Locate the cell with the specified text and output its (X, Y) center coordinate. 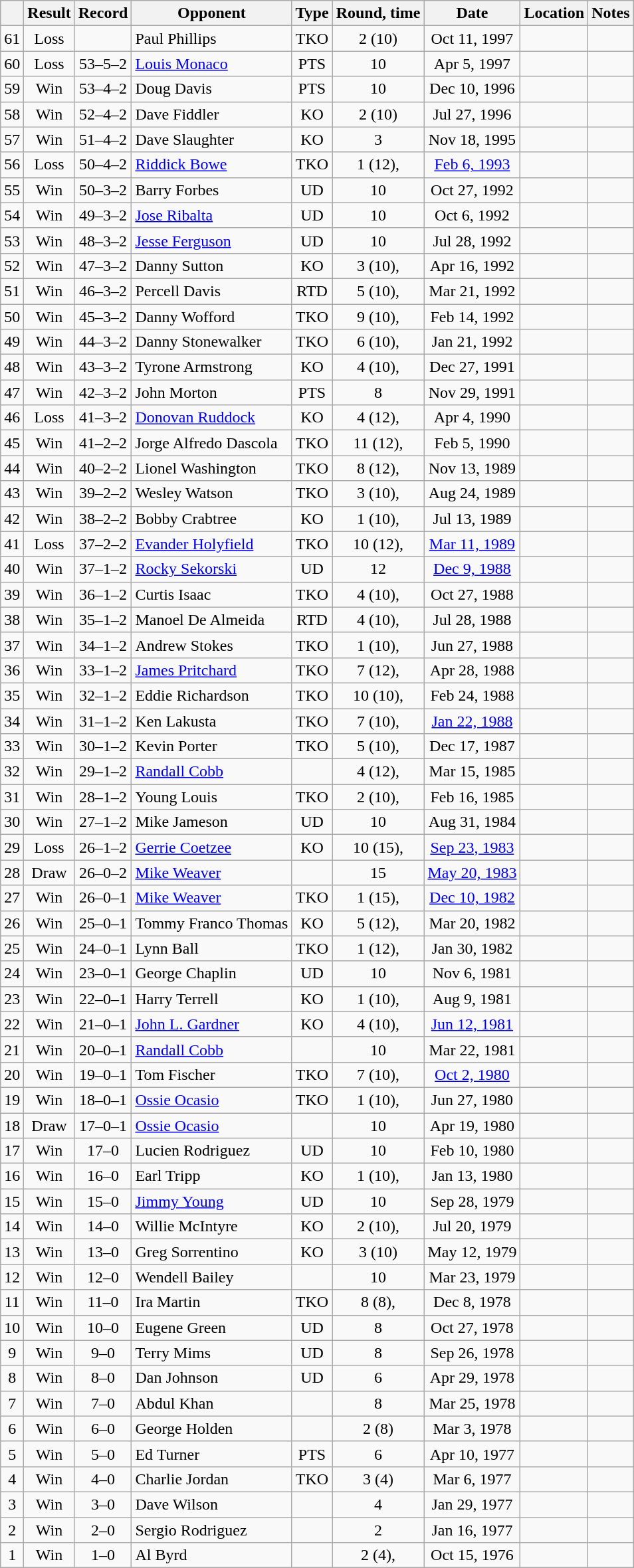
56 (12, 165)
Feb 10, 1980 (472, 1151)
37–2–2 (103, 544)
11 (12), (378, 443)
Apr 16, 1992 (472, 266)
Curtis Isaac (211, 594)
41–2–2 (103, 443)
53–4–2 (103, 89)
Jan 16, 1977 (472, 1529)
9 (12, 1353)
60 (12, 64)
Lionel Washington (211, 468)
Feb 24, 1988 (472, 695)
Lucien Rodriguez (211, 1151)
Dec 10, 1982 (472, 898)
3–0 (103, 1504)
30–1–2 (103, 746)
Mar 21, 1992 (472, 291)
48 (12, 367)
Wendell Bailey (211, 1277)
Sergio Rodriguez (211, 1529)
33–1–2 (103, 670)
John L. Gardner (211, 1024)
9–0 (103, 1353)
Nov 18, 1995 (472, 139)
May 20, 1983 (472, 873)
41–3–2 (103, 418)
37 (12, 645)
Jul 20, 1979 (472, 1227)
Opponent (211, 13)
Young Louis (211, 797)
Louis Monaco (211, 64)
38–2–2 (103, 519)
10 (10), (378, 695)
Location (554, 13)
7 (12), (378, 670)
Donovan Ruddock (211, 418)
24 (12, 974)
2 (8) (378, 1429)
31 (12, 797)
Jul 28, 1988 (472, 620)
45–3–2 (103, 317)
Apr 19, 1980 (472, 1126)
Danny Wofford (211, 317)
Record (103, 13)
10–0 (103, 1328)
53–5–2 (103, 64)
Apr 10, 1977 (472, 1454)
51–4–2 (103, 139)
Result (49, 13)
May 12, 1979 (472, 1252)
Sep 23, 1983 (472, 847)
Oct 6, 1992 (472, 215)
Harry Terrell (211, 999)
Dan Johnson (211, 1378)
7 (12, 1403)
Jan 29, 1977 (472, 1504)
Danny Sutton (211, 266)
Al Byrd (211, 1555)
21 (12, 1049)
17–0 (103, 1151)
John Morton (211, 392)
James Pritchard (211, 670)
Jun 12, 1981 (472, 1024)
Jesse Ferguson (211, 240)
29–1–2 (103, 772)
18–0–1 (103, 1100)
2 (4), (378, 1555)
Jun 27, 1980 (472, 1100)
50–3–2 (103, 190)
8–0 (103, 1378)
4–0 (103, 1479)
Feb 14, 1992 (472, 317)
Terry Mims (211, 1353)
30 (12, 822)
Evander Holyfield (211, 544)
32–1–2 (103, 695)
32 (12, 772)
23–0–1 (103, 974)
Gerrie Coetzee (211, 847)
Aug 24, 1989 (472, 493)
Bobby Crabtree (211, 519)
24–0–1 (103, 948)
36 (12, 670)
Jose Ribalta (211, 215)
1 (15), (378, 898)
50 (12, 317)
Paul Phillips (211, 39)
22–0–1 (103, 999)
2–0 (103, 1529)
7–0 (103, 1403)
Jul 27, 1996 (472, 114)
38 (12, 620)
39–2–2 (103, 493)
Dave Slaughter (211, 139)
57 (12, 139)
Oct 27, 1988 (472, 594)
25–0–1 (103, 923)
53 (12, 240)
42–3–2 (103, 392)
Jan 22, 1988 (472, 721)
Ira Martin (211, 1302)
Tom Fischer (211, 1075)
Mar 11, 1989 (472, 544)
Wesley Watson (211, 493)
15–0 (103, 1201)
34–1–2 (103, 645)
18 (12, 1126)
Mar 3, 1978 (472, 1429)
27 (12, 898)
Mar 6, 1977 (472, 1479)
Apr 29, 1978 (472, 1378)
31–1–2 (103, 721)
Oct 27, 1978 (472, 1328)
Mar 25, 1978 (472, 1403)
1–0 (103, 1555)
Oct 27, 1992 (472, 190)
13–0 (103, 1252)
11–0 (103, 1302)
Type (312, 13)
28 (12, 873)
Tommy Franco Thomas (211, 923)
21–0–1 (103, 1024)
34 (12, 721)
Ed Turner (211, 1454)
14 (12, 1227)
Sep 26, 1978 (472, 1353)
10 (12), (378, 544)
47 (12, 392)
5–0 (103, 1454)
6 (10), (378, 342)
Jul 13, 1989 (472, 519)
Oct 11, 1997 (472, 39)
Feb 6, 1993 (472, 165)
17–0–1 (103, 1126)
19 (12, 1100)
Dec 17, 1987 (472, 746)
Jorge Alfredo Dascola (211, 443)
28–1–2 (103, 797)
25 (12, 948)
George Holden (211, 1429)
Danny Stonewalker (211, 342)
48–3–2 (103, 240)
Percell Davis (211, 291)
3 (10) (378, 1252)
Feb 16, 1985 (472, 797)
Oct 2, 1980 (472, 1075)
Rocky Sekorski (211, 569)
40 (12, 569)
Dave Fiddler (211, 114)
Jun 27, 1988 (472, 645)
43 (12, 493)
13 (12, 1252)
Jimmy Young (211, 1201)
Date (472, 13)
44 (12, 468)
Doug Davis (211, 89)
Sep 28, 1979 (472, 1201)
Andrew Stokes (211, 645)
Earl Tripp (211, 1176)
Charlie Jordan (211, 1479)
47–3–2 (103, 266)
20 (12, 1075)
Eddie Richardson (211, 695)
Greg Sorrentino (211, 1252)
Kevin Porter (211, 746)
Jan 21, 1992 (472, 342)
37–1–2 (103, 569)
Eugene Green (211, 1328)
52–4–2 (103, 114)
Jul 28, 1992 (472, 240)
Mar 23, 1979 (472, 1277)
Tyrone Armstrong (211, 367)
12–0 (103, 1277)
27–1–2 (103, 822)
Oct 15, 1976 (472, 1555)
26–1–2 (103, 847)
22 (12, 1024)
43–3–2 (103, 367)
Lynn Ball (211, 948)
Apr 28, 1988 (472, 670)
8 (8), (378, 1302)
Aug 31, 1984 (472, 822)
5 (12, 1454)
26–0–1 (103, 898)
17 (12, 1151)
Jan 13, 1980 (472, 1176)
16 (12, 1176)
50–4–2 (103, 165)
Riddick Bowe (211, 165)
Nov 13, 1989 (472, 468)
Dave Wilson (211, 1504)
14–0 (103, 1227)
Feb 5, 1990 (472, 443)
20–0–1 (103, 1049)
George Chaplin (211, 974)
54 (12, 215)
61 (12, 39)
Manoel De Almeida (211, 620)
Jan 30, 1982 (472, 948)
9 (10), (378, 317)
35–1–2 (103, 620)
Nov 6, 1981 (472, 974)
Dec 27, 1991 (472, 367)
52 (12, 266)
36–1–2 (103, 594)
29 (12, 847)
19–0–1 (103, 1075)
23 (12, 999)
11 (12, 1302)
46–3–2 (103, 291)
Ken Lakusta (211, 721)
40–2–2 (103, 468)
42 (12, 519)
35 (12, 695)
Apr 4, 1990 (472, 418)
Dec 10, 1996 (472, 89)
10 (15), (378, 847)
46 (12, 418)
49–3–2 (103, 215)
Nov 29, 1991 (472, 392)
Dec 9, 1988 (472, 569)
39 (12, 594)
44–3–2 (103, 342)
8 (12), (378, 468)
Mike Jameson (211, 822)
Barry Forbes (211, 190)
1 (12, 1555)
45 (12, 443)
58 (12, 114)
59 (12, 89)
51 (12, 291)
Dec 8, 1978 (472, 1302)
41 (12, 544)
16–0 (103, 1176)
3 (4) (378, 1479)
5 (12), (378, 923)
49 (12, 342)
Abdul Khan (211, 1403)
Mar 22, 1981 (472, 1049)
Round, time (378, 13)
Mar 15, 1985 (472, 772)
55 (12, 190)
Aug 9, 1981 (472, 999)
6–0 (103, 1429)
Willie McIntyre (211, 1227)
Mar 20, 1982 (472, 923)
26 (12, 923)
Apr 5, 1997 (472, 64)
33 (12, 746)
Notes (611, 13)
26–0–2 (103, 873)
